Output the [x, y] coordinate of the center of the cell containing the given text.  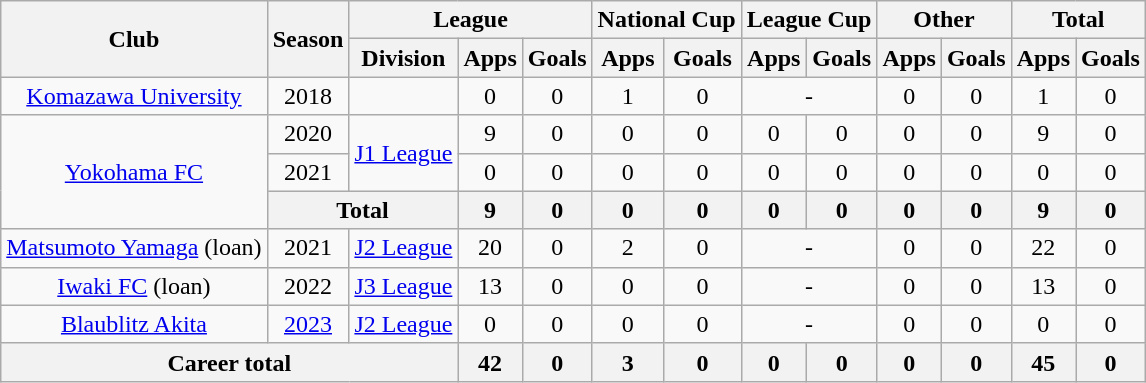
20 [490, 248]
J1 League [404, 153]
Yokohama FC [134, 172]
League Cup [809, 20]
Iwaki FC (loan) [134, 286]
Komazawa University [134, 96]
League [470, 20]
Season [308, 39]
Club [134, 39]
Division [404, 58]
Matsumoto Yamaga (loan) [134, 248]
2022 [308, 286]
Blaublitz Akita [134, 324]
Other [944, 20]
J3 League [404, 286]
Career total [230, 362]
2 [628, 248]
National Cup [666, 20]
22 [1043, 248]
2018 [308, 96]
45 [1043, 362]
2023 [308, 324]
42 [490, 362]
3 [628, 362]
2020 [308, 134]
